Determine the [x, y] coordinate at the center of the cell enclosing the given text.  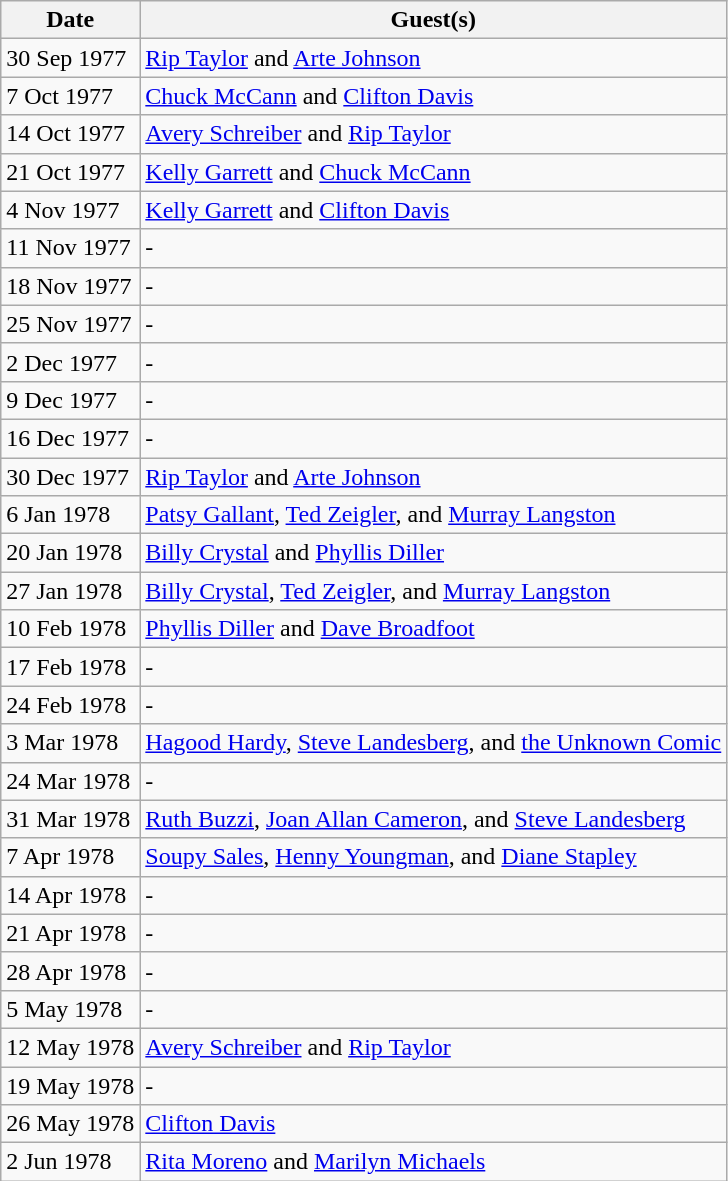
26 May 1978 [70, 1124]
30 Dec 1977 [70, 477]
Billy Crystal and Phyllis Diller [434, 553]
18 Nov 1977 [70, 286]
5 May 1978 [70, 1009]
25 Nov 1977 [70, 324]
3 Mar 1978 [70, 743]
12 May 1978 [70, 1047]
30 Sep 1977 [70, 58]
4 Nov 1977 [70, 210]
7 Apr 1978 [70, 857]
Phyllis Diller and Dave Broadfoot [434, 629]
Clifton Davis [434, 1124]
17 Feb 1978 [70, 667]
14 Oct 1977 [70, 134]
16 Dec 1977 [70, 438]
21 Apr 1978 [70, 933]
Hagood Hardy, Steve Landesberg, and the Unknown Comic [434, 743]
11 Nov 1977 [70, 248]
7 Oct 1977 [70, 96]
2 Dec 1977 [70, 362]
14 Apr 1978 [70, 895]
20 Jan 1978 [70, 553]
Chuck McCann and Clifton Davis [434, 96]
Guest(s) [434, 20]
Billy Crystal, Ted Zeigler, and Murray Langston [434, 591]
Soupy Sales, Henny Youngman, and Diane Stapley [434, 857]
Date [70, 20]
Rita Moreno and Marilyn Michaels [434, 1162]
19 May 1978 [70, 1085]
9 Dec 1977 [70, 400]
Kelly Garrett and Chuck McCann [434, 172]
24 Feb 1978 [70, 705]
Kelly Garrett and Clifton Davis [434, 210]
21 Oct 1977 [70, 172]
Ruth Buzzi, Joan Allan Cameron, and Steve Landesberg [434, 819]
28 Apr 1978 [70, 971]
Patsy Gallant, Ted Zeigler, and Murray Langston [434, 515]
10 Feb 1978 [70, 629]
2 Jun 1978 [70, 1162]
31 Mar 1978 [70, 819]
24 Mar 1978 [70, 781]
27 Jan 1978 [70, 591]
6 Jan 1978 [70, 515]
